Return (X, Y) of the center of cell containing provided text 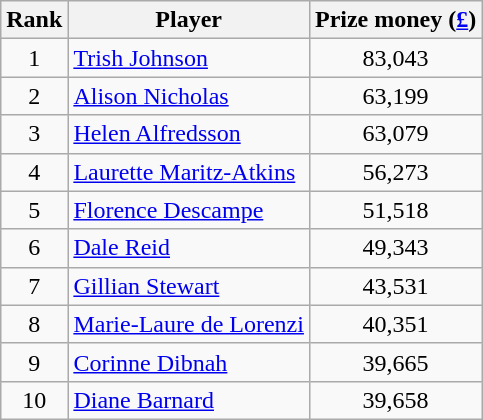
40,351 (395, 324)
39,658 (395, 400)
Rank (34, 20)
43,531 (395, 286)
49,343 (395, 248)
Helen Alfredsson (189, 134)
2 (34, 96)
Player (189, 20)
Diane Barnard (189, 400)
Trish Johnson (189, 58)
51,518 (395, 210)
Prize money (£) (395, 20)
9 (34, 362)
83,043 (395, 58)
Marie-Laure de Lorenzi (189, 324)
3 (34, 134)
63,079 (395, 134)
Gillian Stewart (189, 286)
8 (34, 324)
Laurette Maritz-Atkins (189, 172)
4 (34, 172)
Corinne Dibnah (189, 362)
Dale Reid (189, 248)
6 (34, 248)
Alison Nicholas (189, 96)
39,665 (395, 362)
5 (34, 210)
63,199 (395, 96)
Florence Descampe (189, 210)
1 (34, 58)
7 (34, 286)
10 (34, 400)
56,273 (395, 172)
